Extract the [x, y] coordinate from the center of the cell holding the provided text.  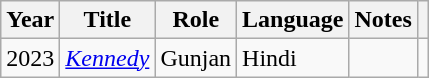
Hindi [293, 58]
2023 [30, 58]
Gunjan [196, 58]
Year [30, 20]
Language [293, 20]
Kennedy [108, 58]
Role [196, 20]
Notes [383, 20]
Title [108, 20]
